Determine the (X, Y) coordinate at the center of the cell enclosing the given text.  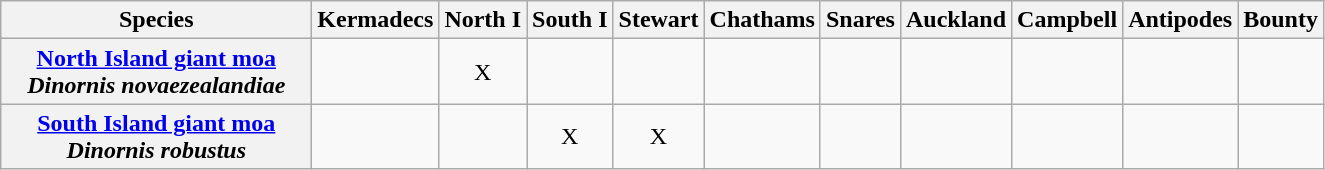
Chathams (762, 20)
Bounty (1281, 20)
Campbell (1068, 20)
North Island giant moaDinornis novaezealandiae (156, 72)
South I (570, 20)
Stewart (658, 20)
Snares (860, 20)
Auckland (956, 20)
Species (156, 20)
Antipodes (1180, 20)
Kermadecs (376, 20)
North I (483, 20)
South Island giant moaDinornis robustus (156, 136)
